From the cell containing the given text, extract its center point as [x, y] coordinate. 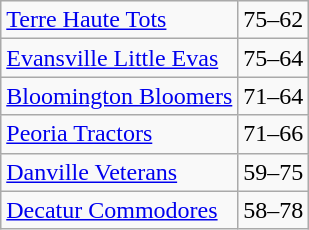
Bloomington Bloomers [120, 96]
Terre Haute Tots [120, 20]
Danville Veterans [120, 172]
75–64 [274, 58]
Peoria Tractors [120, 134]
59–75 [274, 172]
75–62 [274, 20]
Evansville Little Evas [120, 58]
58–78 [274, 210]
71–64 [274, 96]
71–66 [274, 134]
Decatur Commodores [120, 210]
